Pinpoint the cell where the given text exists, returning its [X, Y] midpoint coordinate. 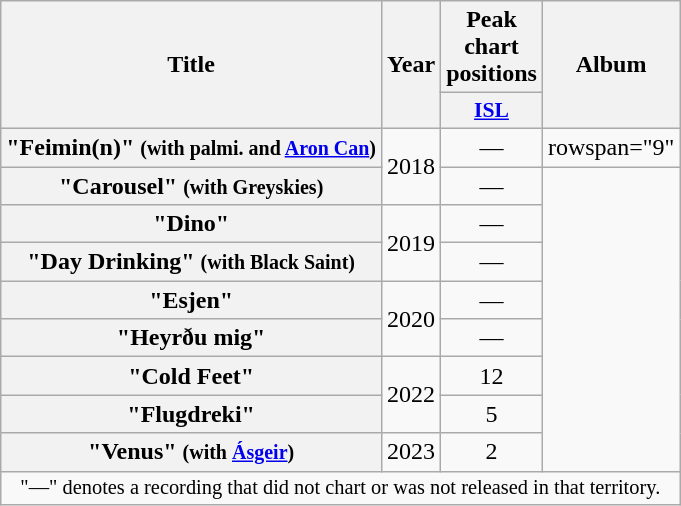
12 [492, 376]
"Flugdreki" [192, 414]
ISL [492, 111]
Album [611, 65]
"Carousel" (with Greyskies) [192, 185]
"Venus" (with Ásgeir) [192, 452]
"Heyrðu mig" [192, 338]
Peak chart positions [492, 47]
Year [412, 65]
"Dino" [192, 224]
"Esjen" [192, 300]
2018 [412, 166]
"—" denotes a recording that did not chart or was not released in that territory. [340, 488]
Title [192, 65]
"Day Drinking" (with Black Saint) [192, 262]
2019 [412, 243]
"Feimin(n)" (with palmi. and Aron Can) [192, 147]
rowspan="9" [611, 147]
2022 [412, 395]
2023 [412, 452]
2 [492, 452]
2020 [412, 319]
5 [492, 414]
"Cold Feet" [192, 376]
